Locate the cell with the specified text and output its [x, y] center coordinate. 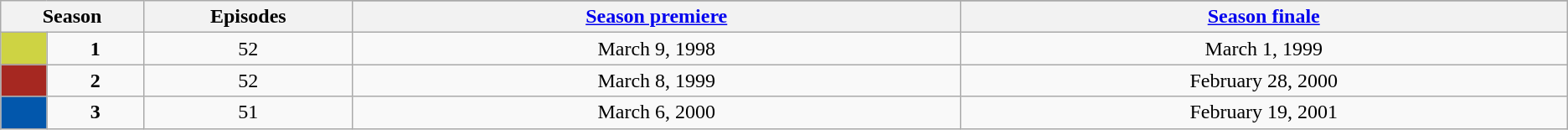
3 [95, 112]
Season premiere [657, 17]
Season finale [1263, 17]
51 [248, 112]
February 19, 2001 [1263, 112]
March 9, 1998 [657, 49]
March 8, 1999 [657, 81]
Season [72, 17]
February 28, 2000 [1263, 81]
2 [95, 81]
Episodes [248, 17]
March 6, 2000 [657, 112]
1 [95, 49]
March 1, 1999 [1263, 49]
